Return the (x, y) coordinate for the center point of the cell that contains the specified text.  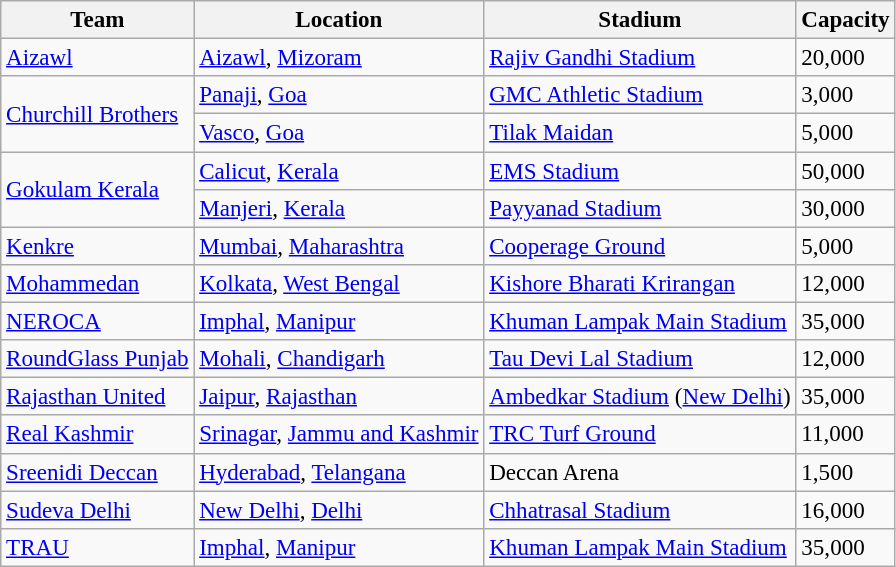
Kenkre (98, 246)
NEROCA (98, 322)
Aizawl, Mizoram (339, 58)
GMC Athletic Stadium (640, 95)
Aizawl (98, 58)
Rajiv Gandhi Stadium (640, 58)
Rajasthan United (98, 397)
Payyanad Stadium (640, 209)
Churchill Brothers (98, 114)
Kolkata, West Bengal (339, 284)
Deccan Arena (640, 472)
11,000 (846, 435)
Mumbai, Maharashtra (339, 246)
Hyderabad, Telangana (339, 472)
Real Kashmir (98, 435)
Cooperage Ground (640, 246)
20,000 (846, 58)
3,000 (846, 95)
Kishore Bharati Krirangan (640, 284)
Sudeva Delhi (98, 510)
TRC Turf Ground (640, 435)
TRAU (98, 548)
Panaji, Goa (339, 95)
Mohammedan (98, 284)
1,500 (846, 472)
Gokulam Kerala (98, 190)
Team (98, 20)
New Delhi, Delhi (339, 510)
Stadium (640, 20)
30,000 (846, 209)
Manjeri, Kerala (339, 209)
Calicut, Kerala (339, 171)
EMS Stadium (640, 171)
Ambedkar Stadium (New Delhi) (640, 397)
Vasco, Goa (339, 133)
Location (339, 20)
Sreenidi Deccan (98, 472)
RoundGlass Punjab (98, 359)
Tilak Maidan (640, 133)
16,000 (846, 510)
Srinagar, Jammu and Kashmir (339, 435)
Jaipur, Rajasthan (339, 397)
Mohali, Chandigarh (339, 359)
Capacity (846, 20)
Chhatrasal Stadium (640, 510)
50,000 (846, 171)
Tau Devi Lal Stadium (640, 359)
